Pinpoint the cell where the given text exists, returning its [x, y] midpoint coordinate. 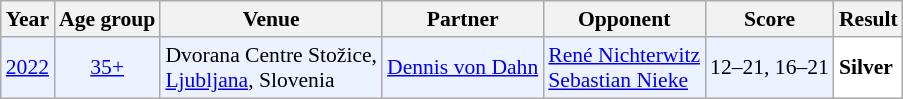
Opponent [624, 19]
René Nichterwitz Sebastian Nieke [624, 68]
2022 [28, 68]
Partner [462, 19]
12–21, 16–21 [770, 68]
35+ [107, 68]
Silver [868, 68]
Dvorana Centre Stožice,Ljubljana, Slovenia [271, 68]
Dennis von Dahn [462, 68]
Year [28, 19]
Score [770, 19]
Result [868, 19]
Age group [107, 19]
Venue [271, 19]
